Scan for the cell matching the given text and deliver its (X, Y) coordinate at center. 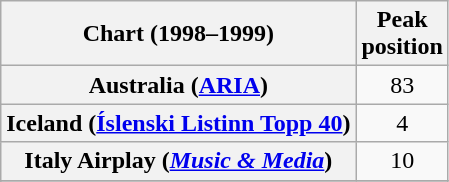
10 (402, 161)
Australia (ARIA) (178, 85)
Italy Airplay (Music & Media) (178, 161)
Peakposition (402, 34)
83 (402, 85)
Iceland (Íslenski Listinn Topp 40) (178, 123)
4 (402, 123)
Chart (1998–1999) (178, 34)
